Pinpoint the cell where the given text exists, returning its (X, Y) midpoint coordinate. 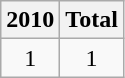
Total (92, 20)
2010 (30, 20)
